Capture the cell that displays the provided text and extract its [X, Y] central coordinate. 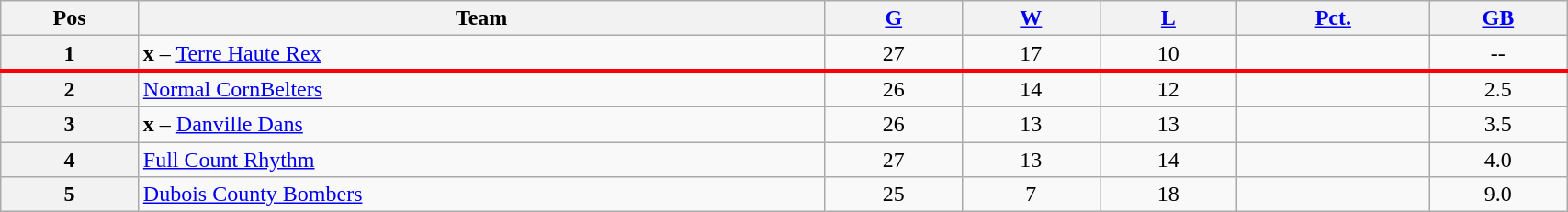
L [1168, 18]
7 [1032, 195]
17 [1032, 53]
x – Danville Dans [481, 124]
9.0 [1498, 195]
Dubois County Bombers [481, 195]
3 [70, 124]
1 [70, 53]
2 [70, 89]
12 [1168, 89]
Pct. [1334, 18]
5 [70, 195]
4.0 [1498, 159]
3.5 [1498, 124]
4 [70, 159]
18 [1168, 195]
2.5 [1498, 89]
Pos [70, 18]
25 [894, 195]
Normal CornBelters [481, 89]
GB [1498, 18]
10 [1168, 53]
G [894, 18]
-- [1498, 53]
Team [481, 18]
Full Count Rhythm [481, 159]
x – Terre Haute Rex [481, 53]
W [1032, 18]
